Scan for the cell matching the given text and deliver its (x, y) coordinate at center. 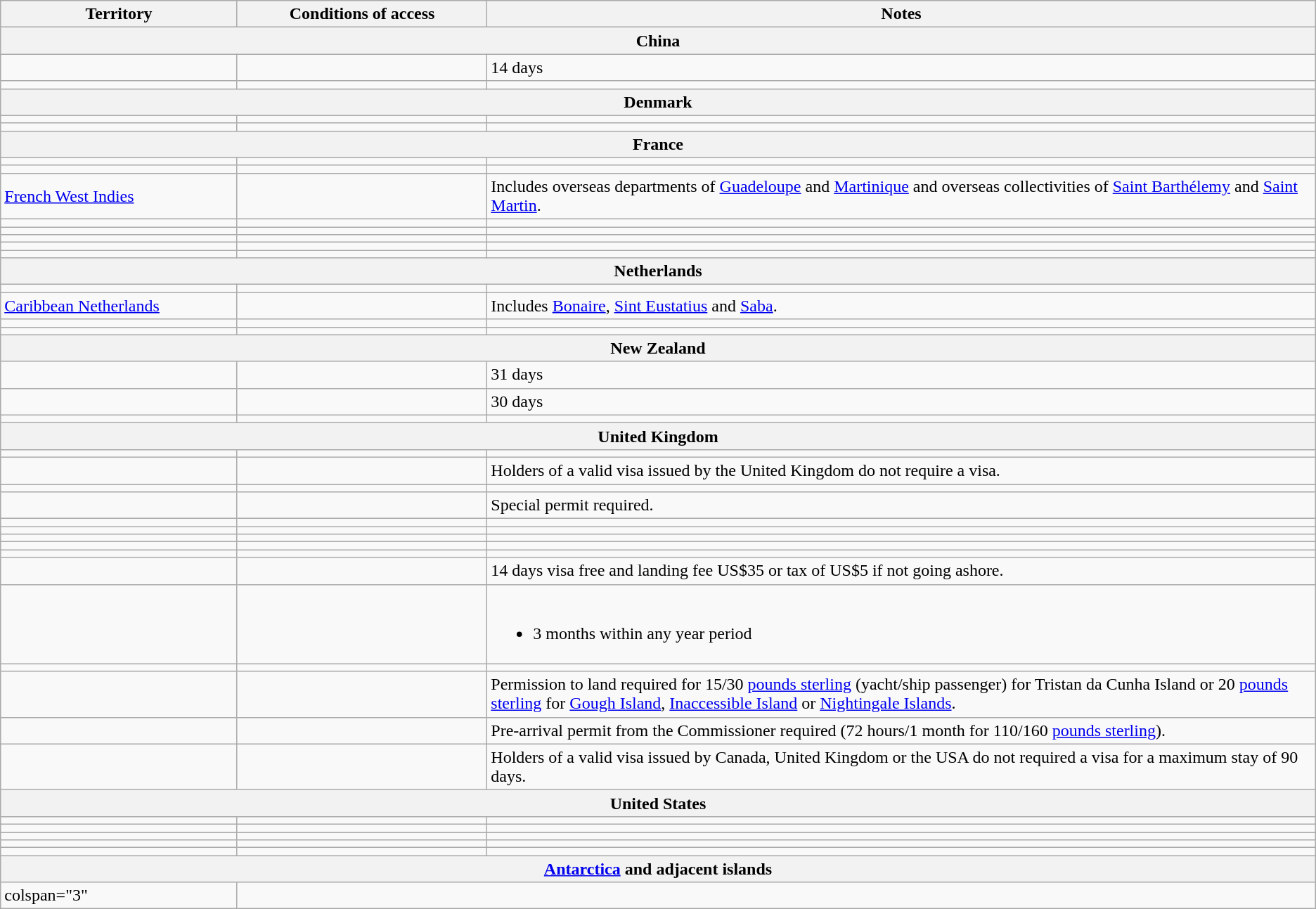
United States (658, 803)
colspan="3" (120, 896)
Antarctica and adjacent islands (658, 869)
Netherlands (658, 271)
Denmark (658, 102)
Caribbean Netherlands (120, 306)
China (658, 41)
Conditions of access (361, 14)
Special permit required. (901, 505)
14 days (901, 67)
Includes overseas departments of Guadeloupe and Martinique and overseas collectivities of Saint Barthélemy and Saint Martin. (901, 195)
Territory (120, 14)
France (658, 144)
Holders of a valid visa issued by the United Kingdom do not require a visa. (901, 470)
Pre-arrival permit from the Commissioner required (72 hours/1 month for 110/160 pounds sterling). (901, 730)
3 months within any year period (901, 624)
Includes Bonaire, Sint Eustatius and Saba. (901, 306)
French West Indies (120, 195)
31 days (901, 375)
14 days visa free and landing fee US$35 or tax of US$5 if not going ashore. (901, 571)
United Kingdom (658, 436)
Notes (901, 14)
30 days (901, 401)
Holders of a valid visa issued by Canada, United Kingdom or the USA do not required a visa for a maximum stay of 90 days. (901, 766)
New Zealand (658, 348)
